Pinpoint the cell where the given text exists, returning its (x, y) midpoint coordinate. 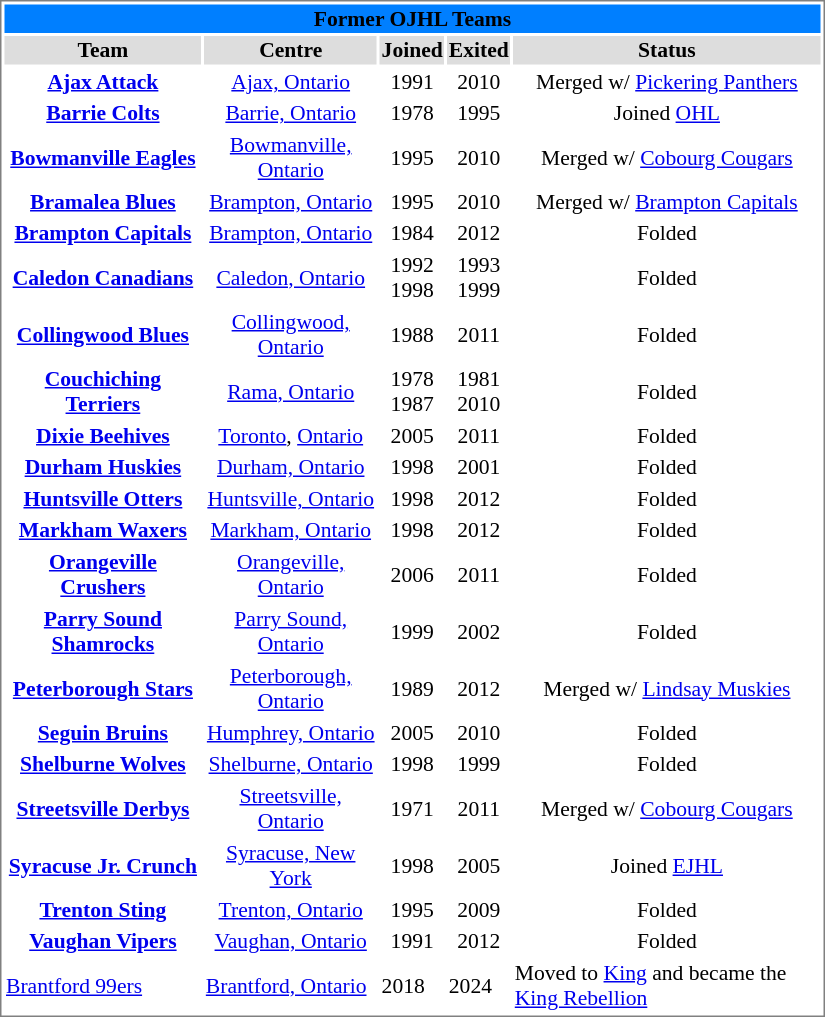
Durham Huskies (102, 467)
Status (666, 50)
Humphrey, Ontario (290, 732)
Seguin Bruins (102, 732)
Couchiching Terriers (102, 391)
Orangeville Crushers (102, 575)
Dixie Beehives (102, 436)
Barrie Colts (102, 113)
Bowmanville, Ontario (290, 157)
Joined EJHL (666, 865)
Collingwood Blues (102, 335)
Caledon, Ontario (290, 277)
Markham, Ontario (290, 530)
Moved to King and became the King Rebellion (666, 985)
Former OJHL Teams (412, 18)
1988 (412, 335)
Durham, Ontario (290, 467)
Peterborough Stars (102, 689)
2009 (478, 910)
2024 (478, 985)
Ajax Attack (102, 82)
Huntsville Otters (102, 498)
Shelburne Wolves (102, 764)
1971 (412, 809)
Trenton Sting (102, 910)
Ajax, Ontario (290, 82)
19921998 (412, 277)
Parry Sound, Ontario (290, 631)
Bowmanville Eagles (102, 157)
Orangeville, Ontario (290, 575)
Brantford, Ontario (290, 985)
Rama, Ontario (290, 391)
1989 (412, 689)
Vaughan, Ontario (290, 941)
Streetsville Derbys (102, 809)
Collingwood, Ontario (290, 335)
Joined OHL (666, 113)
Markham Waxers (102, 530)
Brantford 99ers (102, 985)
Parry Sound Shamrocks (102, 631)
Merged w/ Brampton Capitals (666, 202)
Syracuse Jr. Crunch (102, 865)
Peterborough, Ontario (290, 689)
Streetsville, Ontario (290, 809)
2018 (412, 985)
Syracuse, New York (290, 865)
Huntsville, Ontario (290, 498)
19931999 (478, 277)
Vaughan Vipers (102, 941)
Exited (478, 50)
Brampton Capitals (102, 233)
Centre (290, 50)
Team (102, 50)
Caledon Canadians (102, 277)
19812010 (478, 391)
2006 (412, 575)
19781987 (412, 391)
Barrie, Ontario (290, 113)
2002 (478, 631)
Shelburne, Ontario (290, 764)
Merged w/ Pickering Panthers (666, 82)
2001 (478, 467)
Bramalea Blues (102, 202)
1978 (412, 113)
Joined (412, 50)
Trenton, Ontario (290, 910)
Toronto, Ontario (290, 436)
1984 (412, 233)
Merged w/ Lindsay Muskies (666, 689)
